Pinpoint the cell where the given text exists, returning its (x, y) midpoint coordinate. 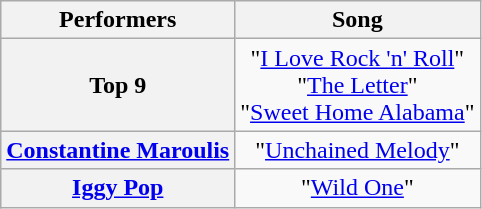
Song (358, 20)
"Unchained Melody" (358, 150)
Top 9 (118, 85)
"I Love Rock 'n' Roll""The Letter""Sweet Home Alabama" (358, 85)
Constantine Maroulis (118, 150)
Iggy Pop (118, 188)
"Wild One" (358, 188)
Performers (118, 20)
